Locate the cell with the specified text and output its (X, Y) center coordinate. 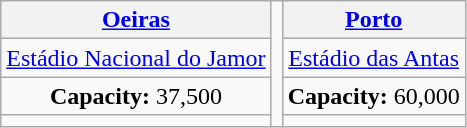
Estádio Nacional do Jamor (136, 58)
Capacity: 37,500 (136, 96)
Oeiras (136, 20)
Capacity: 60,000 (374, 96)
Porto (374, 20)
Estádio das Antas (374, 58)
